Return the (x, y) coordinate for the center point of the cell that contains the specified text.  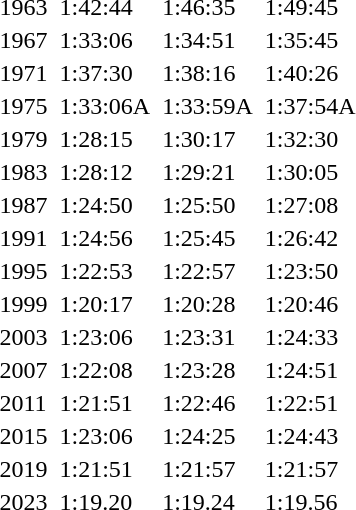
1:20:17 (105, 304)
1:24:25 (208, 436)
1:34:51 (208, 40)
1:33:06A (105, 106)
1:24:50 (105, 205)
1:33:59A (208, 106)
1:37:30 (105, 73)
1:25:45 (208, 238)
1:20:28 (208, 304)
1:28:15 (105, 139)
1:38:16 (208, 73)
1:24:56 (105, 238)
1:30:17 (208, 139)
1:22:53 (105, 271)
1:28:12 (105, 172)
1:21:57 (208, 469)
1:29:21 (208, 172)
1:23:28 (208, 370)
1:25:50 (208, 205)
1:23:31 (208, 337)
1:22:08 (105, 370)
1:33:06 (105, 40)
1:22:46 (208, 403)
1:22:57 (208, 271)
